Return the [x, y] coordinate for the center point of the cell that contains the specified text.  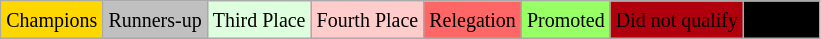
Runners-up [155, 20]
Relegation [473, 20]
Champions [52, 20]
Promoted [566, 20]
Did not qualify [676, 20]
Third Place [259, 20]
Fourth Place [368, 20]
not held [781, 20]
